Scan for the cell matching the given text and deliver its (x, y) coordinate at center. 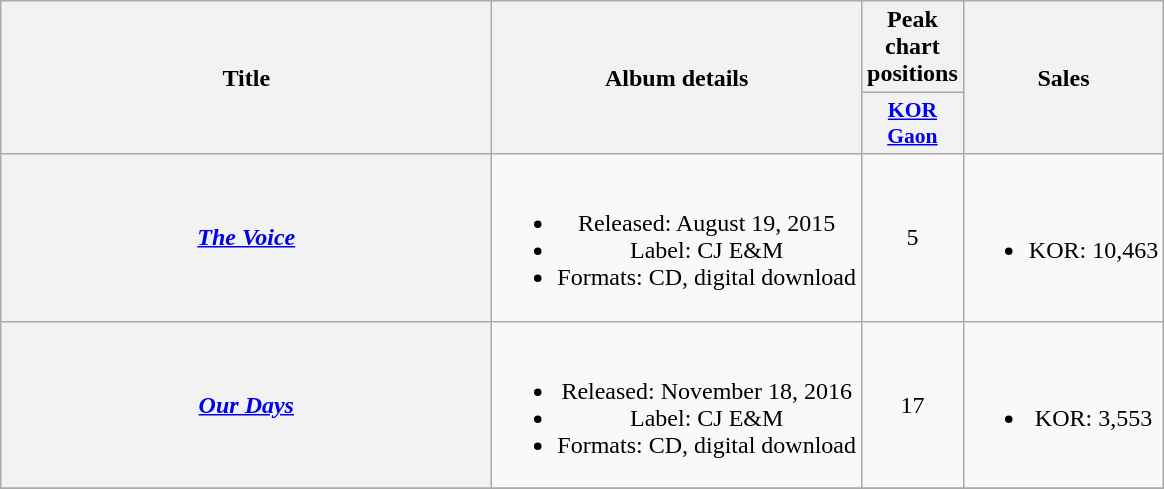
Released: August 19, 2015 Label: CJ E&MFormats: CD, digital download (677, 238)
Our Days (246, 404)
KOR: 3,553 (1063, 404)
5 (913, 238)
Sales (1063, 78)
Peak chart positions (913, 47)
KORGaon (913, 124)
Title (246, 78)
The Voice (246, 238)
Album details (677, 78)
17 (913, 404)
Released: November 18, 2016 Label: CJ E&MFormats: CD, digital download (677, 404)
KOR: 10,463 (1063, 238)
